Search for the cell housing the specified text and yield its [x, y] center coordinate. 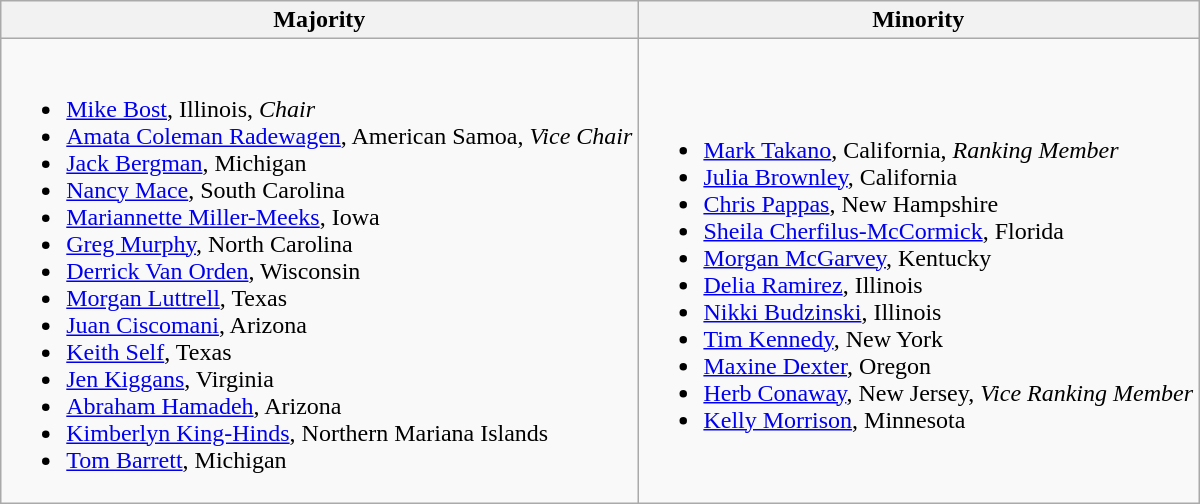
Majority [320, 20]
Minority [918, 20]
